Output the [X, Y] coordinate of the center of the cell containing the given text.  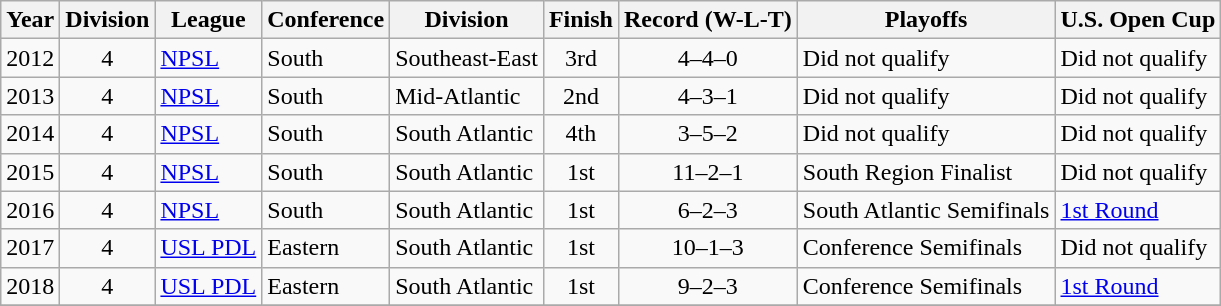
Mid-Atlantic [467, 96]
4th [580, 134]
U.S. Open Cup [1138, 20]
Finish [580, 20]
3rd [580, 58]
2015 [30, 172]
3–5–2 [708, 134]
2012 [30, 58]
Conference [326, 20]
South Atlantic Semifinals [926, 210]
League [208, 20]
Southeast-East [467, 58]
9–2–3 [708, 286]
6–2–3 [708, 210]
10–1–3 [708, 248]
South Region Finalist [926, 172]
4–4–0 [708, 58]
2nd [580, 96]
2018 [30, 286]
Playoffs [926, 20]
2016 [30, 210]
2014 [30, 134]
Record (W-L-T) [708, 20]
2013 [30, 96]
Year [30, 20]
4–3–1 [708, 96]
2017 [30, 248]
11–2–1 [708, 172]
